Locate the cell with the specified text and output its [X, Y] center coordinate. 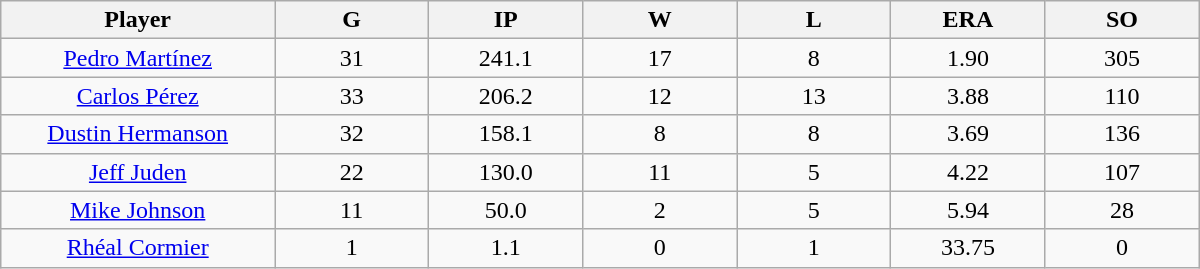
IP [506, 20]
3.88 [968, 96]
33 [352, 96]
305 [1122, 58]
2 [660, 210]
107 [1122, 172]
31 [352, 58]
Jeff Juden [138, 172]
W [660, 20]
ERA [968, 20]
5.94 [968, 210]
17 [660, 58]
Rhéal Cormier [138, 248]
1.1 [506, 248]
1.90 [968, 58]
13 [814, 96]
12 [660, 96]
158.1 [506, 134]
Player [138, 20]
110 [1122, 96]
Carlos Pérez [138, 96]
L [814, 20]
4.22 [968, 172]
3.69 [968, 134]
32 [352, 134]
Mike Johnson [138, 210]
130.0 [506, 172]
G [352, 20]
136 [1122, 134]
241.1 [506, 58]
33.75 [968, 248]
206.2 [506, 96]
22 [352, 172]
50.0 [506, 210]
Dustin Hermanson [138, 134]
SO [1122, 20]
28 [1122, 210]
Pedro Martínez [138, 58]
